Pinpoint the cell where the given text exists, returning its (X, Y) midpoint coordinate. 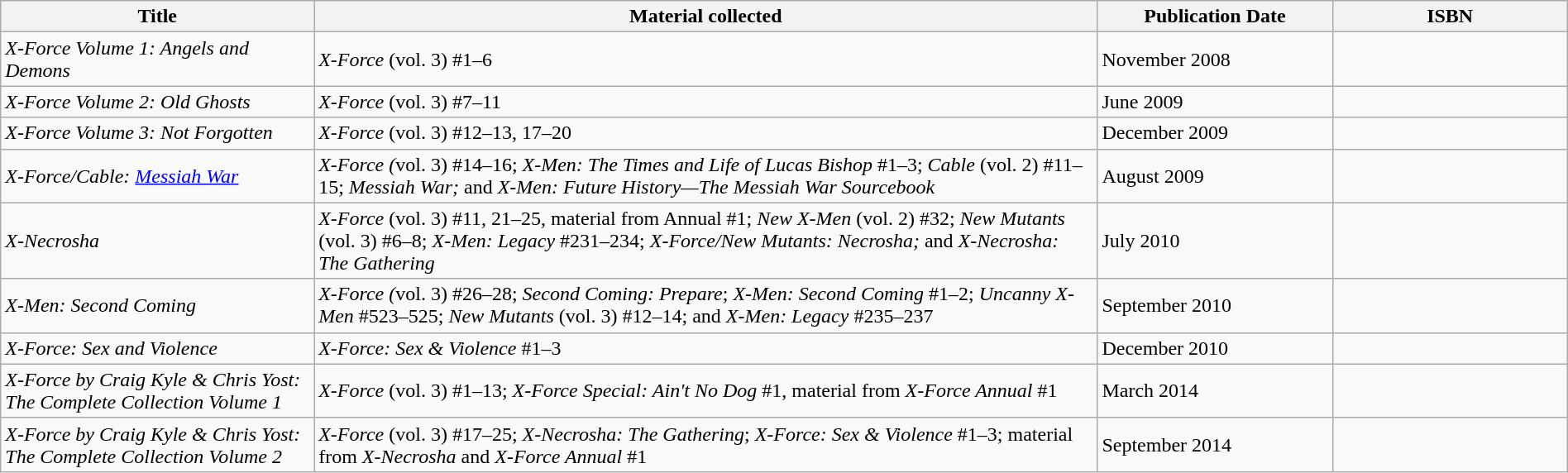
X-Force (vol. 3) #17–25; X-Necrosha: The Gathering; X-Force: Sex & Violence #1–3; material from X-Necrosha and X-Force Annual #1 (706, 445)
X-Force: Sex and Violence (157, 348)
July 2010 (1215, 241)
March 2014 (1215, 390)
August 2009 (1215, 175)
Title (157, 17)
X-Force Volume 3: Not Forgotten (157, 133)
September 2010 (1215, 306)
X-Force: Sex & Violence #1–3 (706, 348)
June 2009 (1215, 102)
November 2008 (1215, 60)
X-Force (vol. 3) #1–6 (706, 60)
X-Force Volume 1: Angels and Demons (157, 60)
December 2009 (1215, 133)
X-Force Volume 2: Old Ghosts (157, 102)
Publication Date (1215, 17)
X-Force (vol. 3) #12–13, 17–20 (706, 133)
X-Force (vol. 3) #7–11 (706, 102)
X-Force by Craig Kyle & Chris Yost:The Complete Collection Volume 2 (157, 445)
ISBN (1450, 17)
X-Force (vol. 3) #1–13; X-Force Special: Ain't No Dog #1, material from X-Force Annual #1 (706, 390)
X-Force/Cable: Messiah War (157, 175)
Material collected (706, 17)
X-Force by Craig Kyle & Chris Yost:The Complete Collection Volume 1 (157, 390)
September 2014 (1215, 445)
X-Men: Second Coming (157, 306)
December 2010 (1215, 348)
X-Necrosha (157, 241)
